Scan for the cell matching the given text and deliver its (X, Y) coordinate at center. 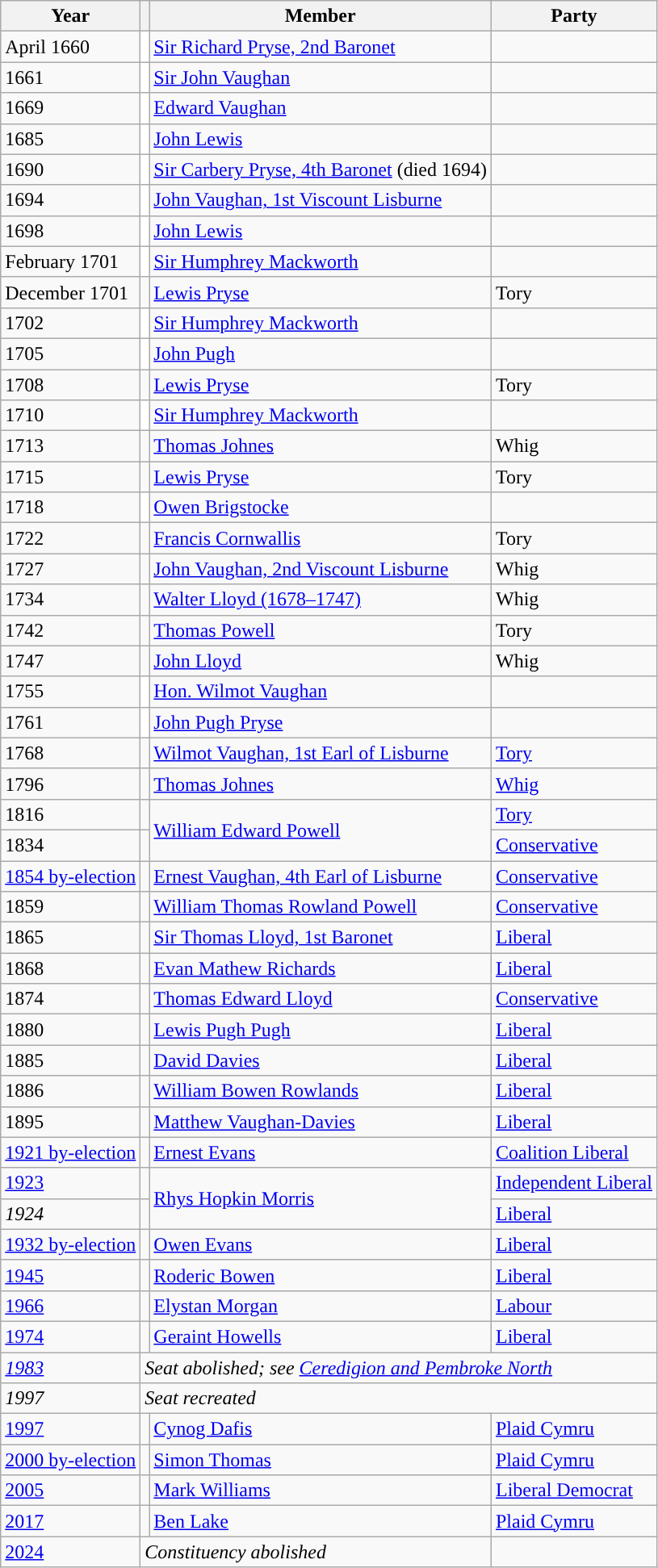
Member (321, 16)
Francis Cornwallis (321, 538)
1932 by-election (71, 1244)
2017 (71, 1521)
William Edward Powell (321, 830)
Matthew Vaughan-Davies (321, 1122)
1715 (71, 477)
Roderic Bowen (321, 1275)
1722 (71, 538)
1945 (71, 1275)
Ernest Vaughan, 4th Earl of Lisburne (321, 876)
Geraint Howells (321, 1336)
1747 (71, 661)
Mark Williams (321, 1491)
Evan Mathew Richards (321, 968)
Walter Lloyd (1678–1747) (321, 600)
1880 (71, 1030)
1859 (71, 907)
John Vaughan, 2nd Viscount Lisburne (321, 569)
William Thomas Rowland Powell (321, 907)
Coalition Liberal (573, 1152)
1702 (71, 323)
1895 (71, 1122)
John Pugh (321, 353)
John Vaughan, 1st Viscount Lisburne (321, 200)
1885 (71, 1060)
1705 (71, 353)
John Pugh Pryse (321, 722)
1974 (71, 1336)
1661 (71, 77)
1966 (71, 1306)
Owen Brigstocke (321, 508)
Rhys Hopkin Morris (321, 1198)
Thomas Powell (321, 630)
Year (71, 16)
1834 (71, 845)
1685 (71, 139)
Owen Evans (321, 1244)
1921 by-election (71, 1152)
Liberal Democrat (573, 1491)
1734 (71, 600)
Hon. Wilmot Vaughan (321, 692)
1868 (71, 968)
Simon Thomas (321, 1460)
Seat abolished; see Ceredigion and Pembroke North (399, 1368)
1796 (71, 784)
Edward Vaughan (321, 108)
1742 (71, 630)
Party (573, 16)
Cynog Dafis (321, 1429)
William Bowen Rowlands (321, 1091)
2024 (71, 1552)
Sir Carbery Pryse, 4th Baronet (died 1694) (321, 169)
Elystan Morgan (321, 1306)
1768 (71, 753)
Sir Thomas Lloyd, 1st Baronet (321, 938)
1924 (71, 1214)
1698 (71, 231)
Sir John Vaughan (321, 77)
1761 (71, 722)
1755 (71, 692)
1983 (71, 1368)
December 1701 (71, 292)
1710 (71, 416)
Lewis Pugh Pugh (321, 1030)
Ernest Evans (321, 1152)
1727 (71, 569)
1718 (71, 508)
1886 (71, 1091)
Labour (573, 1306)
Ben Lake (321, 1521)
Wilmot Vaughan, 1st Earl of Lisburne (321, 753)
2005 (71, 1491)
1874 (71, 999)
David Davies (321, 1060)
Independent Liberal (573, 1183)
February 1701 (71, 261)
1713 (71, 446)
1694 (71, 200)
Constituency abolished (316, 1552)
2000 by-election (71, 1460)
1854 by-election (71, 876)
April 1660 (71, 47)
John Lloyd (321, 661)
1865 (71, 938)
Sir Richard Pryse, 2nd Baronet (321, 47)
1669 (71, 108)
1816 (71, 814)
1708 (71, 385)
Thomas Edward Lloyd (321, 999)
1690 (71, 169)
1923 (71, 1183)
Seat recreated (399, 1399)
